For the text-containing cell, return its midpoint in (X, Y) coordinate format. 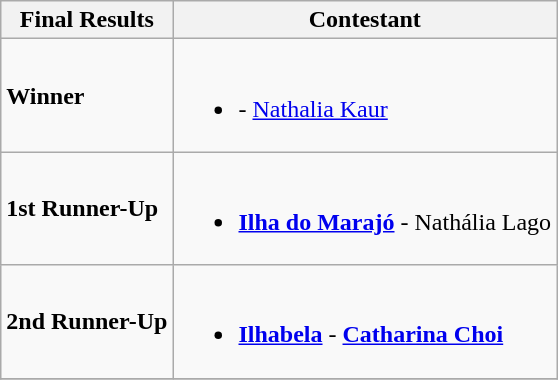
- Nathalia Kaur (365, 96)
Ilhabela - Catharina Choi (365, 322)
1st Runner-Up (87, 208)
Winner (87, 96)
Contestant (365, 20)
2nd Runner-Up (87, 322)
Final Results (87, 20)
Ilha do Marajó - Nathália Lago (365, 208)
